Return [x, y] of the center of cell containing provided text 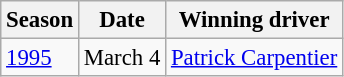
Winning driver [254, 20]
Patrick Carpentier [254, 58]
Season [40, 20]
March 4 [122, 58]
1995 [40, 58]
Date [122, 20]
